Find where the given text appears and provide that cell's center as (X, Y) coordinate. 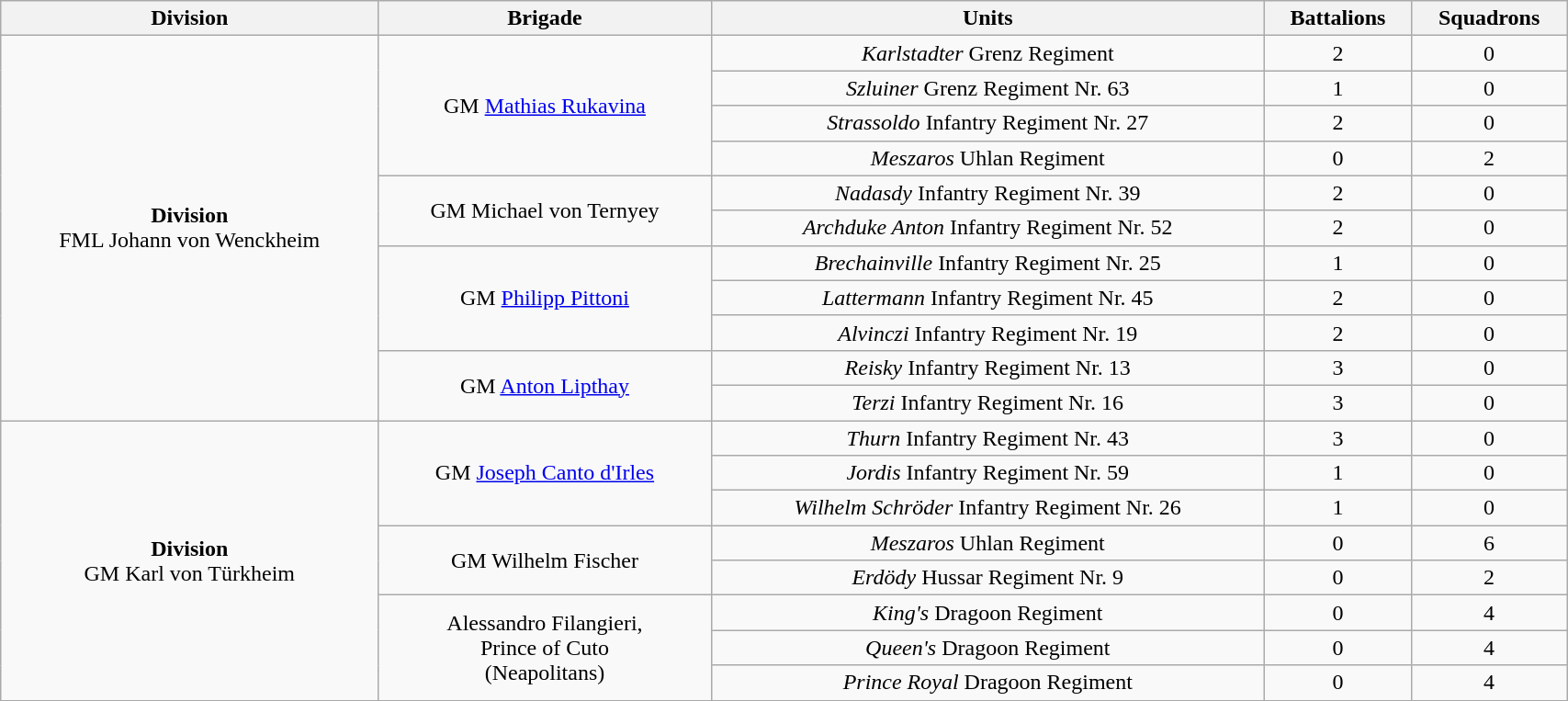
Queen's Dragoon Regiment (987, 648)
Units (987, 18)
King's Dragoon Regiment (987, 613)
GM Anton Lipthay (545, 385)
GM Wilhelm Fischer (545, 560)
Nadasdy Infantry Regiment Nr. 39 (987, 193)
Prince Royal Dragoon Regiment (987, 683)
Division (189, 18)
GM Philipp Pittoni (545, 298)
DivisionFML Johann von Wenckheim (189, 228)
Alvinczi Infantry Regiment Nr. 19 (987, 333)
Alessandro Filangieri,Prince of Cuto(Neapolitans) (545, 648)
Karlstadter Grenz Regiment (987, 53)
Terzi Infantry Regiment Nr. 16 (987, 402)
Erdödy Hussar Regiment Nr. 9 (987, 578)
Jordis Infantry Regiment Nr. 59 (987, 473)
Squadrons (1490, 18)
GM Mathias Rukavina (545, 106)
Brigade (545, 18)
6 (1490, 543)
GM Michael von Ternyey (545, 210)
Reisky Infantry Regiment Nr. 13 (987, 367)
Szluiner Grenz Regiment Nr. 63 (987, 88)
Battalions (1337, 18)
Strassoldo Infantry Regiment Nr. 27 (987, 123)
GM Joseph Canto d'Irles (545, 473)
Brechainville Infantry Regiment Nr. 25 (987, 263)
Archduke Anton Infantry Regiment Nr. 52 (987, 228)
Lattermann Infantry Regiment Nr. 45 (987, 298)
Wilhelm Schröder Infantry Regiment Nr. 26 (987, 508)
DivisionGM Karl von Türkheim (189, 560)
Thurn Infantry Regiment Nr. 43 (987, 438)
